Identify which cell holds the provided text, then report its (X, Y) central coordinate. 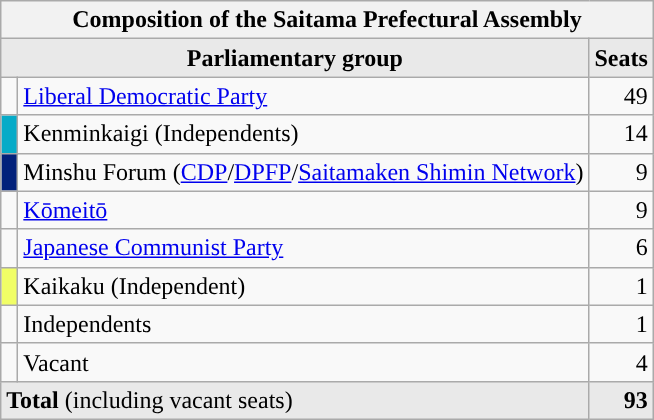
4 (621, 362)
49 (621, 96)
Kenminkaigi (Independents) (304, 134)
6 (621, 248)
14 (621, 134)
Seats (621, 58)
Vacant (304, 362)
Kaikaku (Independent) (304, 286)
Kōmeitō (304, 210)
Independents (304, 324)
Parliamentary group (295, 58)
Total (including vacant seats) (295, 400)
Japanese Communist Party (304, 248)
93 (621, 400)
Composition of the Saitama Prefectural Assembly (328, 20)
Liberal Democratic Party (304, 96)
Minshu Forum (CDP/DPFP/Saitamaken Shimin Network) (304, 172)
